Search for the cell housing the specified text and yield its [X, Y] center coordinate. 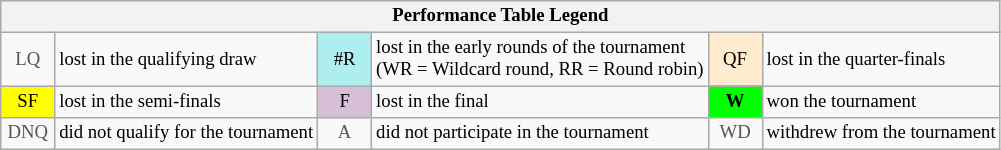
withdrew from the tournament [881, 134]
lost in the semi-finals [186, 102]
lost in the final [540, 102]
WD [735, 134]
won the tournament [881, 102]
LQ [28, 60]
Performance Table Legend [500, 16]
did not qualify for the tournament [186, 134]
W [735, 102]
lost in the early rounds of the tournament(WR = Wildcard round, RR = Round robin) [540, 60]
SF [28, 102]
#R [345, 60]
F [345, 102]
QF [735, 60]
lost in the qualifying draw [186, 60]
A [345, 134]
lost in the quarter-finals [881, 60]
did not participate in the tournament [540, 134]
DNQ [28, 134]
